Search for the cell housing the specified text and yield its (x, y) center coordinate. 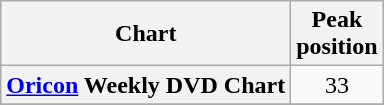
Oricon Weekly DVD Chart (146, 85)
Peakposition (337, 34)
Chart (146, 34)
33 (337, 85)
